For the text-containing cell, return its midpoint in (x, y) coordinate format. 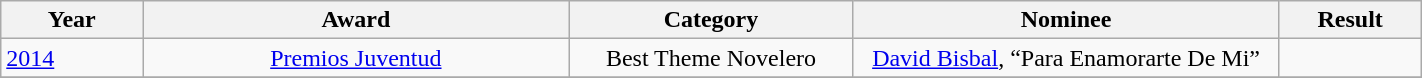
Result (1350, 20)
Nominee (1066, 20)
Category (711, 20)
Best Theme Novelero (711, 58)
Premios Juventud (356, 58)
Award (356, 20)
2014 (72, 58)
Year (72, 20)
David Bisbal, “Para Enamorarte De Mi” (1066, 58)
